Output the (x, y) coordinate of the center of the cell containing the given text.  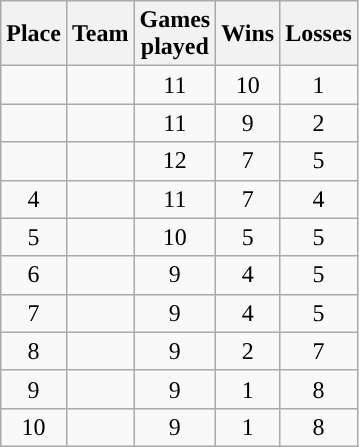
Losses (319, 34)
12 (175, 161)
6 (34, 275)
Gamesplayed (175, 34)
Wins (248, 34)
Team (100, 34)
Place (34, 34)
